Provide the (X, Y) coordinate of the cell's center where the given text is located.  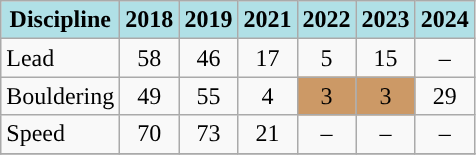
73 (208, 134)
2019 (208, 20)
Lead (60, 58)
46 (208, 58)
2022 (326, 20)
Bouldering (60, 96)
2021 (268, 20)
55 (208, 96)
4 (268, 96)
2024 (444, 20)
Discipline (60, 20)
17 (268, 58)
21 (268, 134)
70 (150, 134)
2023 (386, 20)
2018 (150, 20)
29 (444, 96)
15 (386, 58)
58 (150, 58)
49 (150, 96)
Speed (60, 134)
5 (326, 58)
